Locate the cell with the specified text and output its (X, Y) center coordinate. 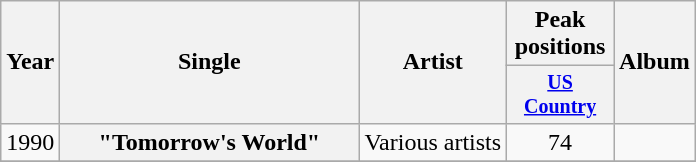
1990 (30, 142)
US Country (560, 94)
"Tomorrow's World" (210, 142)
Artist (433, 62)
74 (560, 142)
Peak positions (560, 34)
Year (30, 62)
Various artists (433, 142)
Album (655, 62)
Single (210, 62)
